Search for the cell housing the specified text and yield its (X, Y) center coordinate. 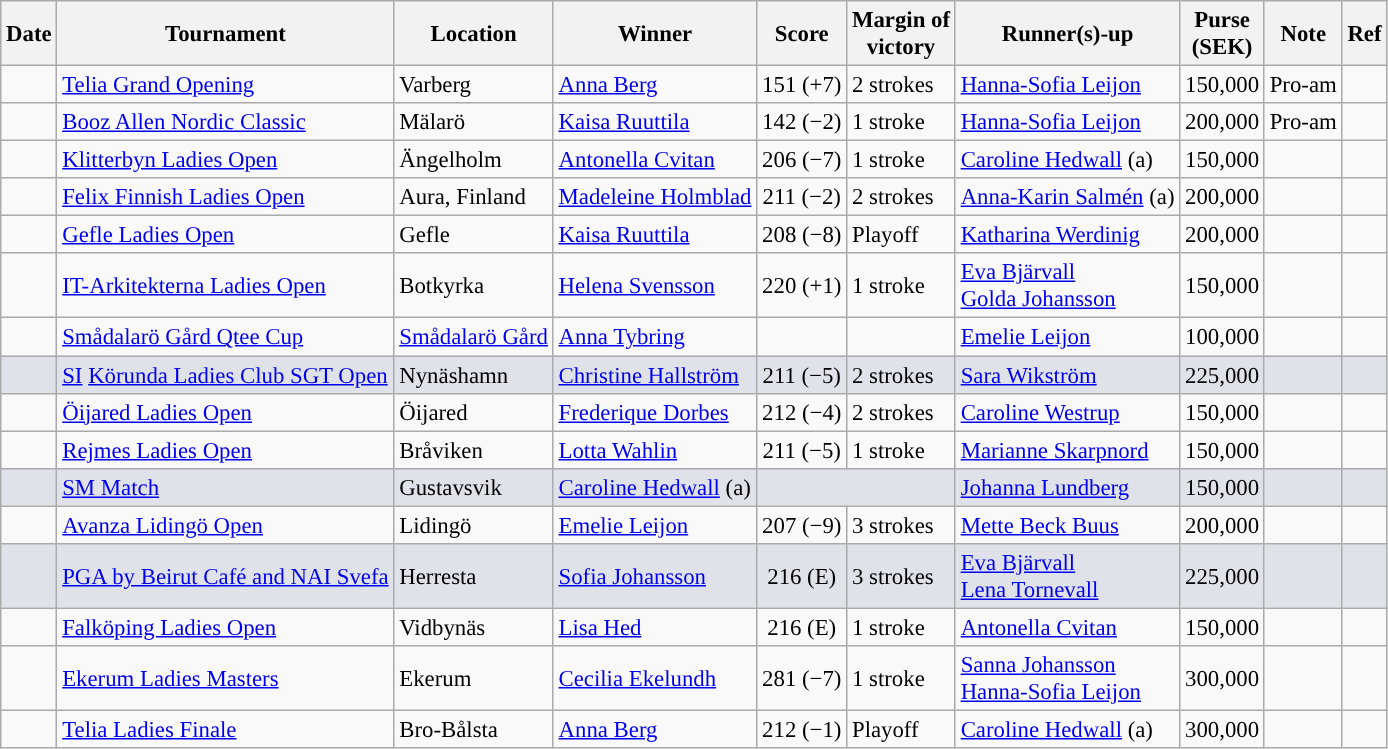
IT-Arkitekterna Ladies Open (226, 286)
SI Körunda Ladies Club SGT Open (226, 375)
Margin ofvictory (902, 34)
Christine Hallström (655, 375)
Herresta (474, 576)
Ängelholm (474, 160)
Avanza Lidingö Open (226, 525)
Score (802, 34)
Lidingö (474, 525)
Madeleine Holmblad (655, 197)
Nynäshamn (474, 375)
212 (−4) (802, 412)
Mette Beck Buus (1067, 525)
Date (29, 34)
Katharina Werdinig (1067, 235)
Marianne Skarpnord (1067, 450)
Sanna Johansson Hanna-Sofia Leijon (1067, 678)
Runner(s)-up (1067, 34)
Eva Bjärvall Golda Johansson (1067, 286)
Varberg (474, 85)
Anna-Karin Salmén (a) (1067, 197)
Mälarö (474, 122)
Öijared Ladies Open (226, 412)
Ref (1364, 34)
Eva Bjärvall Lena Tornevall (1067, 576)
Note (1303, 34)
142 (−2) (802, 122)
211 (−2) (802, 197)
281 (−7) (802, 678)
206 (−7) (802, 160)
220 (+1) (802, 286)
Lisa Hed (655, 627)
Tournament (226, 34)
Telia Ladies Finale (226, 729)
Caroline Westrup (1067, 412)
212 (−1) (802, 729)
Smådalarö Gård (474, 337)
Ekerum Ladies Masters (226, 678)
Location (474, 34)
Helena Svensson (655, 286)
Sofia Johansson (655, 576)
Telia Grand Opening (226, 85)
Johanna Lundberg (1067, 487)
Booz Allen Nordic Classic (226, 122)
Anna Tybring (655, 337)
Lotta Wahlin (655, 450)
207 (−9) (802, 525)
Gefle Ladies Open (226, 235)
Smådalarö Gård Qtee Cup (226, 337)
Botkyrka (474, 286)
Gefle (474, 235)
Frederique Dorbes (655, 412)
Vidbynäs (474, 627)
Öijared (474, 412)
208 (−8) (802, 235)
Purse(SEK) (1222, 34)
Winner (655, 34)
Sara Wikström (1067, 375)
Gustavsvik (474, 487)
Cecilia Ekelundh (655, 678)
PGA by Beirut Café and NAI Svefa (226, 576)
Ekerum (474, 678)
Bråviken (474, 450)
Klitterbyn Ladies Open (226, 160)
Falköping Ladies Open (226, 627)
151 (+7) (802, 85)
SM Match (226, 487)
Felix Finnish Ladies Open (226, 197)
Bro-Bålsta (474, 729)
Aura, Finland (474, 197)
100,000 (1222, 337)
Rejmes Ladies Open (226, 450)
